Determine the [x, y] coordinate at the center of the cell enclosing the given text.  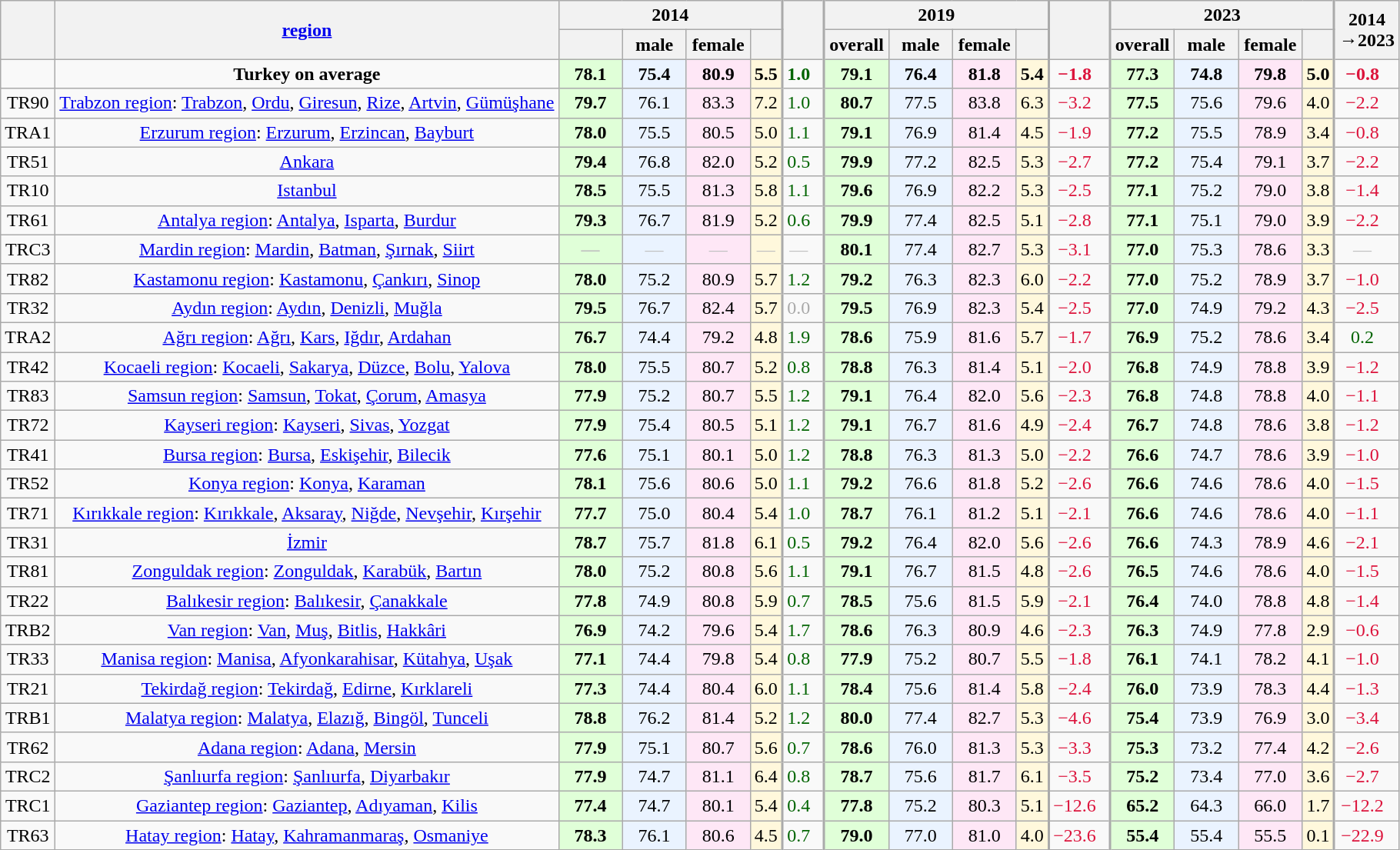
74.3 [1206, 542]
74.2 [654, 630]
TR22 [28, 601]
Manisa region: Manisa, Afyonkarahisar, Kütahya, Uşak [307, 659]
0.6 [803, 220]
66.0 [1271, 805]
79.4 [591, 162]
81.9 [718, 220]
83.8 [985, 103]
Aydın region: Aydın, Denizli, Muğla [307, 308]
81.2 [985, 513]
73.4 [1206, 776]
Kastamonu region: Kastamonu, Çankırı, Sinop [307, 278]
TR52 [28, 484]
80.3 [985, 805]
TR61 [28, 220]
2014→2023 [1367, 30]
1.9 [803, 337]
Balıkesir region: Balıkesir, Çanakkale [307, 601]
TRA2 [28, 337]
İzmir [307, 542]
Antalya region: Antalya, Isparta, Burdur [307, 220]
2019 [936, 15]
73.2 [1206, 747]
−3.4 [1367, 718]
−3.1 [1079, 249]
74.0 [1206, 601]
TRB1 [28, 718]
2023 [1222, 15]
0.4 [803, 805]
3.3 [1318, 249]
Kocaeli region: Kocaeli, Sakarya, Düzce, Bolu, Yalova [307, 367]
78.4 [856, 688]
Erzurum region: Erzurum, Erzincan, Bayburt [307, 132]
Adana region: Adana, Mersin [307, 747]
3.0 [1318, 718]
82.2 [985, 191]
TR63 [28, 835]
Kayseri region: Kayseri, Sivas, Yozgat [307, 425]
Şanlıurfa region: Şanlıurfa, Diyarbakır [307, 776]
−12.6 [1079, 805]
−3.3 [1079, 747]
−0.6 [1367, 630]
0.0 [803, 308]
6.4 [766, 776]
TR83 [28, 396]
6.3 [1032, 103]
4.3 [1318, 308]
77.7 [591, 513]
TR72 [28, 425]
79.3 [591, 220]
TR41 [28, 455]
−12.2 [1367, 805]
−2.8 [1079, 220]
TR71 [28, 513]
Kırıkkale region: Kırıkkale, Aksaray, Niğde, Nevşehir, Kırşehir [307, 513]
Turkey on average [307, 74]
79.7 [591, 103]
TR90 [28, 103]
Tekirdağ region: Tekirdağ, Edirne, Kırklareli [307, 688]
0.2 [1367, 337]
74.1 [1206, 659]
TRC2 [28, 776]
Hatay region: Hatay, Kahramanmaraş, Osmaniye [307, 835]
75.0 [654, 513]
Konya region: Konya, Karaman [307, 484]
TR81 [28, 572]
3.6 [1318, 776]
Malatya region: Malatya, Elazığ, Bingöl, Tunceli [307, 718]
76.5 [1142, 572]
Ankara [307, 162]
−3.2 [1079, 103]
82.4 [718, 308]
7.2 [766, 103]
Zonguldak region: Zonguldak, Karabük, Bartın [307, 572]
Trabzon region: Trabzon, Ordu, Giresun, Rize, Artvin, Gümüşhane [307, 103]
TRC1 [28, 805]
−1.3 [1367, 688]
4.4 [1318, 688]
region [307, 30]
76.2 [654, 718]
TR82 [28, 278]
78.2 [1271, 659]
−23.6 [1079, 835]
77.6 [591, 455]
81.7 [985, 776]
81.1 [718, 776]
TR31 [28, 542]
TR21 [28, 688]
−4.6 [1079, 718]
Ağrı region: Ağrı, Kars, Iğdır, Ardahan [307, 337]
Mardin region: Mardin, Batman, Şırnak, Siirt [307, 249]
−1.7 [1079, 337]
TR32 [28, 308]
Istanbul [307, 191]
2014 [671, 15]
64.3 [1206, 805]
Samsun region: Samsun, Tokat, Çorum, Amasya [307, 396]
4.9 [1032, 425]
TRA1 [28, 132]
Van region: Van, Muş, Bitlis, Hakkâri [307, 630]
83.3 [718, 103]
0.1 [1318, 835]
TRB2 [28, 630]
TR10 [28, 191]
75.7 [654, 542]
−3.5 [1079, 776]
65.2 [1142, 805]
2.9 [1318, 630]
80.0 [856, 718]
TR33 [28, 659]
TR62 [28, 747]
TRC3 [28, 249]
−2.0 [1079, 367]
Gaziantep region: Gaziantep, Adıyaman, Kilis [307, 805]
4.2 [1318, 747]
TR51 [28, 162]
75.9 [920, 337]
4.1 [1318, 659]
−22.9 [1367, 835]
−1.9 [1079, 132]
81.0 [985, 835]
Bursa region: Bursa, Eskişehir, Bilecik [307, 455]
55.5 [1271, 835]
TR42 [28, 367]
